Determine the [x, y] coordinate at the center of the cell enclosing the given text.  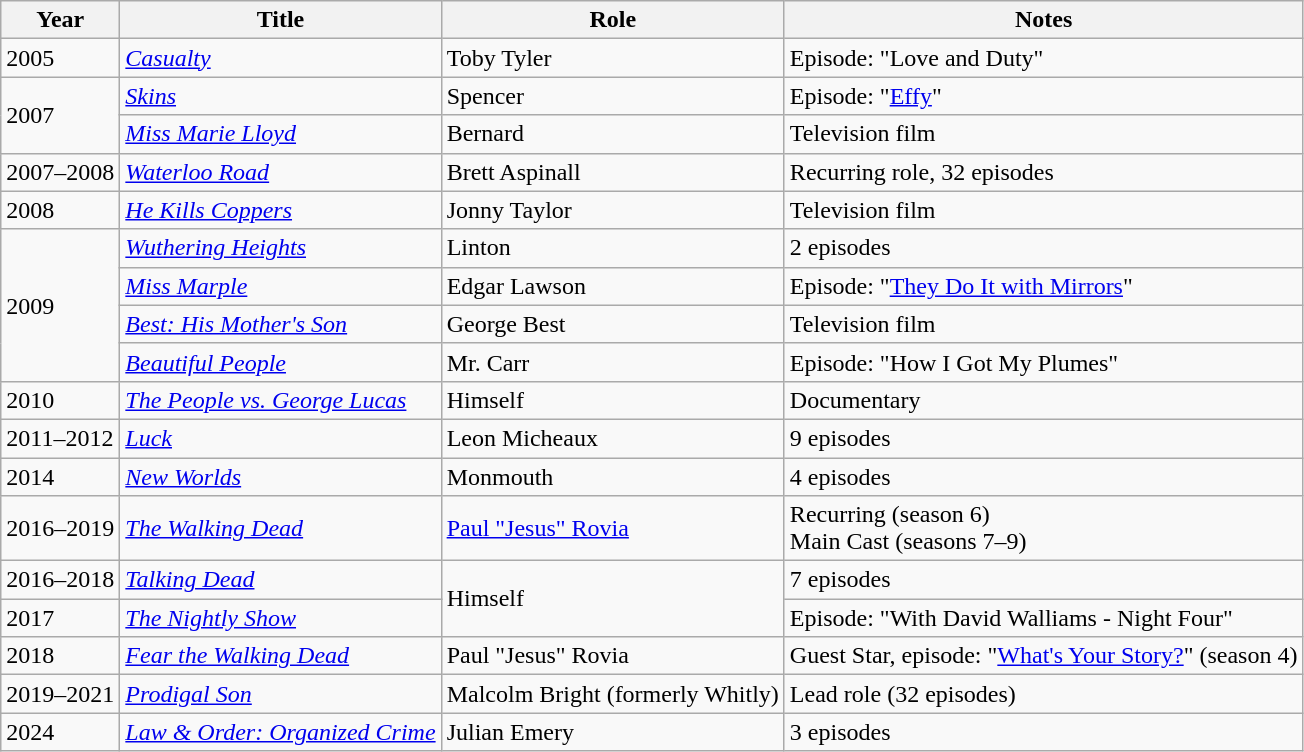
Toby Tyler [612, 58]
Episode: "Love and Duty" [1044, 58]
2007 [60, 115]
2010 [60, 400]
George Best [612, 324]
The People vs. George Lucas [280, 400]
Linton [612, 248]
Edgar Lawson [612, 286]
Julian Emery [612, 732]
Beautiful People [280, 362]
Bernard [612, 134]
2016–2019 [60, 528]
Luck [280, 438]
2019–2021 [60, 694]
2008 [60, 210]
Casualty [280, 58]
He Kills Coppers [280, 210]
Skins [280, 96]
Episode: "How I Got My Plumes" [1044, 362]
Jonny Taylor [612, 210]
Mr. Carr [612, 362]
Recurring role, 32 episodes [1044, 172]
Best: His Mother's Son [280, 324]
2014 [60, 477]
2011–2012 [60, 438]
2009 [60, 305]
Monmouth [612, 477]
Role [612, 20]
2018 [60, 656]
Episode: "They Do It with Mirrors" [1044, 286]
2 episodes [1044, 248]
Prodigal Son [280, 694]
The Walking Dead [280, 528]
Malcolm Bright (formerly Whitly) [612, 694]
Leon Micheaux [612, 438]
7 episodes [1044, 580]
The Nightly Show [280, 618]
2017 [60, 618]
Episode: "Effy" [1044, 96]
2007–2008 [60, 172]
New Worlds [280, 477]
Miss Marie Lloyd [280, 134]
Guest Star, episode: "What's Your Story?" (season 4) [1044, 656]
Title [280, 20]
Miss Marple [280, 286]
Talking Dead [280, 580]
Waterloo Road [280, 172]
Lead role (32 episodes) [1044, 694]
Documentary [1044, 400]
Notes [1044, 20]
4 episodes [1044, 477]
9 episodes [1044, 438]
Spencer [612, 96]
Law & Order: Organized Crime [280, 732]
Wuthering Heights [280, 248]
Brett Aspinall [612, 172]
Fear the Walking Dead [280, 656]
Episode: "With David Walliams - Night Four" [1044, 618]
3 episodes [1044, 732]
2005 [60, 58]
2016–2018 [60, 580]
Recurring (season 6) Main Cast (seasons 7–9) [1044, 528]
2024 [60, 732]
Year [60, 20]
